Determine the (X, Y) coordinate at the center of the cell enclosing the given text.  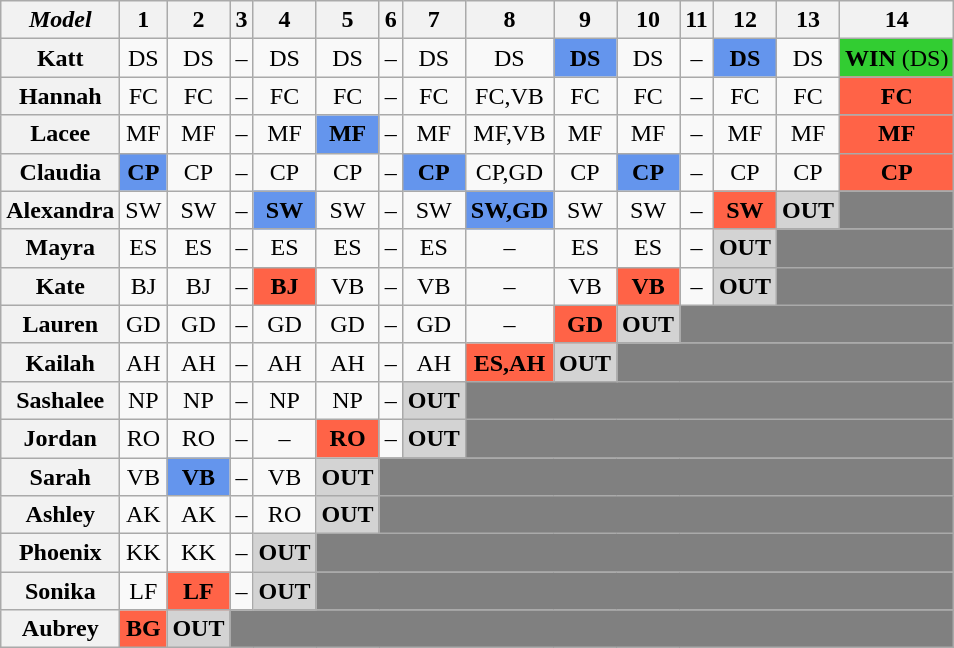
SW,GD (509, 210)
11 (697, 20)
Ashley (60, 515)
Kailah (60, 362)
Kate (60, 286)
Lauren (60, 324)
12 (744, 20)
Hannah (60, 96)
FC,VB (509, 96)
10 (648, 20)
9 (586, 20)
Sashalee (60, 400)
Claudia (60, 172)
7 (434, 20)
Model (60, 20)
1 (144, 20)
Lacee (60, 134)
14 (897, 20)
4 (284, 20)
ES,AH (509, 362)
BG (144, 629)
MF,VB (509, 134)
8 (509, 20)
2 (198, 20)
6 (390, 20)
3 (242, 20)
Katt (60, 58)
Alexandra (60, 210)
Jordan (60, 438)
13 (808, 20)
WIN (DS) (897, 58)
Phoenix (60, 553)
CP,GD (509, 172)
5 (348, 20)
Sonika (60, 591)
Aubrey (60, 629)
Sarah (60, 477)
Mayra (60, 248)
